Scan for the cell matching the given text and deliver its [x, y] coordinate at center. 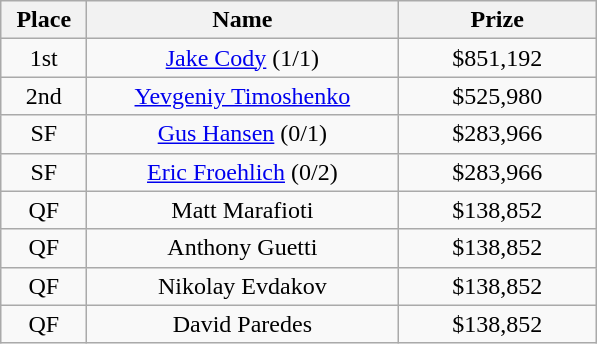
Name [242, 20]
Gus Hansen (0/1) [242, 134]
1st [44, 58]
$851,192 [498, 58]
Nikolay Evdakov [242, 286]
$525,980 [498, 96]
David Paredes [242, 324]
Anthony Guetti [242, 248]
Yevgeniy Timoshenko [242, 96]
Eric Froehlich (0/2) [242, 172]
Matt Marafioti [242, 210]
Place [44, 20]
2nd [44, 96]
Prize [498, 20]
Jake Cody (1/1) [242, 58]
